Extract the [X, Y] coordinate from the center of the cell holding the provided text.  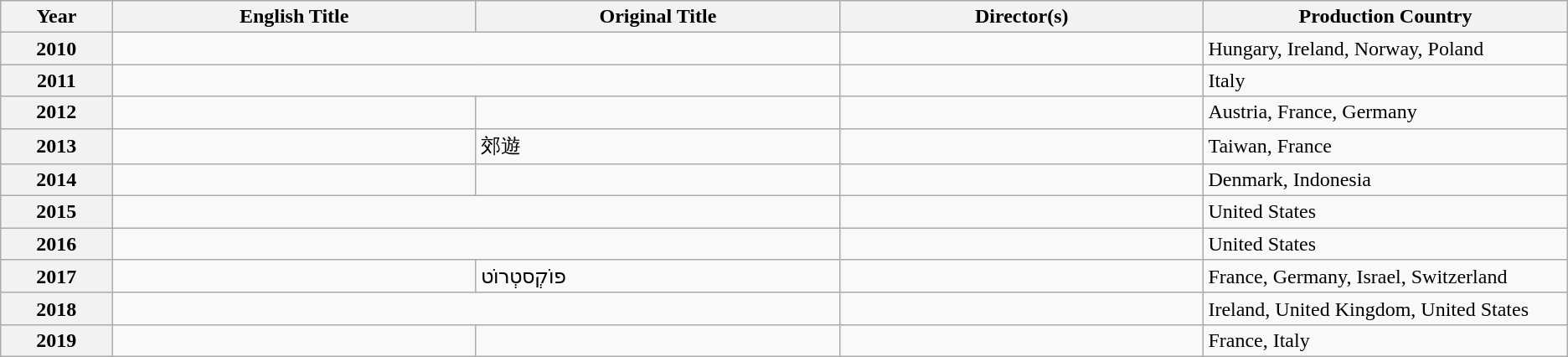
2019 [57, 340]
2017 [57, 277]
2014 [57, 180]
פוֹקְסטְרוֹט [658, 277]
2016 [57, 244]
Italy [1385, 80]
Denmark, Indonesia [1385, 180]
France, Germany, Israel, Switzerland [1385, 277]
Austria, France, Germany [1385, 112]
2012 [57, 112]
Production Country [1385, 17]
Hungary, Ireland, Norway, Poland [1385, 49]
Ireland, United Kingdom, United States [1385, 308]
郊遊 [658, 146]
2018 [57, 308]
Taiwan, France [1385, 146]
2013 [57, 146]
Original Title [658, 17]
France, Italy [1385, 340]
2015 [57, 212]
English Title [294, 17]
Director(s) [1022, 17]
Year [57, 17]
2010 [57, 49]
2011 [57, 80]
